Scan for the cell matching the given text and deliver its (X, Y) coordinate at center. 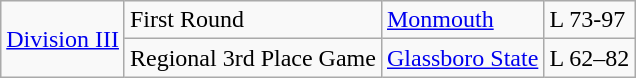
L 62–82 (590, 58)
Division III (63, 39)
Regional 3rd Place Game (252, 58)
Monmouth (462, 20)
L 73-97 (590, 20)
First Round (252, 20)
Glassboro State (462, 58)
